Identify which cell holds the provided text, then report its (X, Y) central coordinate. 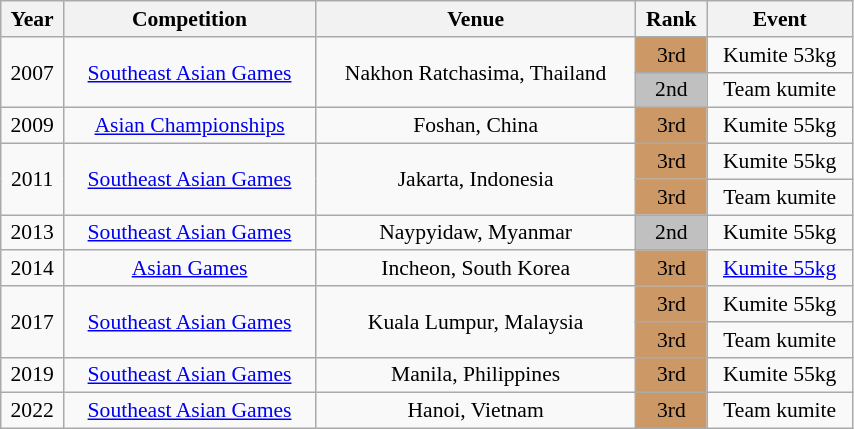
Year (32, 19)
2013 (32, 233)
Event (780, 19)
Rank (672, 19)
Foshan, China (476, 126)
2007 (32, 72)
2011 (32, 180)
Asian Games (190, 269)
2009 (32, 126)
Kuala Lumpur, Malaysia (476, 322)
Competition (190, 19)
Hanoi, Vietnam (476, 411)
2022 (32, 411)
Incheon, South Korea (476, 269)
Jakarta, Indonesia (476, 180)
2014 (32, 269)
Asian Championships (190, 126)
Manila, Philippines (476, 375)
Naypyidaw, Myanmar (476, 233)
Venue (476, 19)
Nakhon Ratchasima, Thailand (476, 72)
Kumite 53kg (780, 55)
2017 (32, 322)
2019 (32, 375)
